Return (x, y) of the center of cell containing provided text 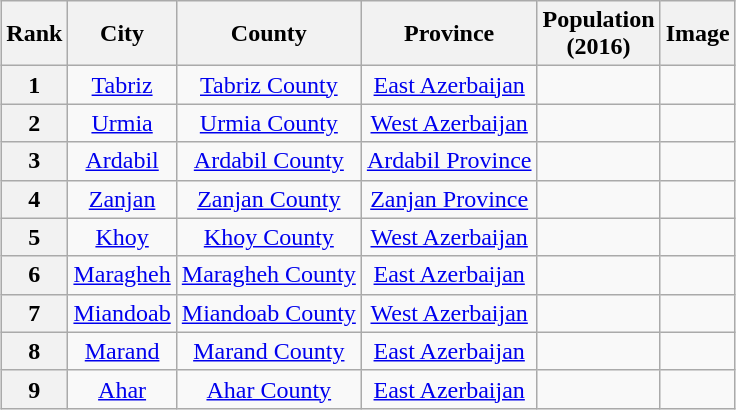
Ardabil County (268, 161)
Ahar County (268, 389)
Urmia County (268, 123)
Zanjan County (268, 199)
6 (34, 275)
9 (34, 389)
Province (449, 34)
8 (34, 351)
Tabriz County (268, 85)
Zanjan Province (449, 199)
5 (34, 237)
Tabriz (122, 85)
Ahar (122, 389)
7 (34, 313)
4 (34, 199)
City (122, 34)
3 (34, 161)
Zanjan (122, 199)
Urmia (122, 123)
Marand (122, 351)
Maragheh County (268, 275)
Maragheh (122, 275)
Rank (34, 34)
Khoy County (268, 237)
Khoy (122, 237)
2 (34, 123)
1 (34, 85)
Ardabil (122, 161)
Marand County (268, 351)
Image (698, 34)
Miandoab County (268, 313)
Population(2016) (598, 34)
County (268, 34)
Ardabil Province (449, 161)
Miandoab (122, 313)
